Output the (x, y) coordinate of the center of the cell containing the given text.  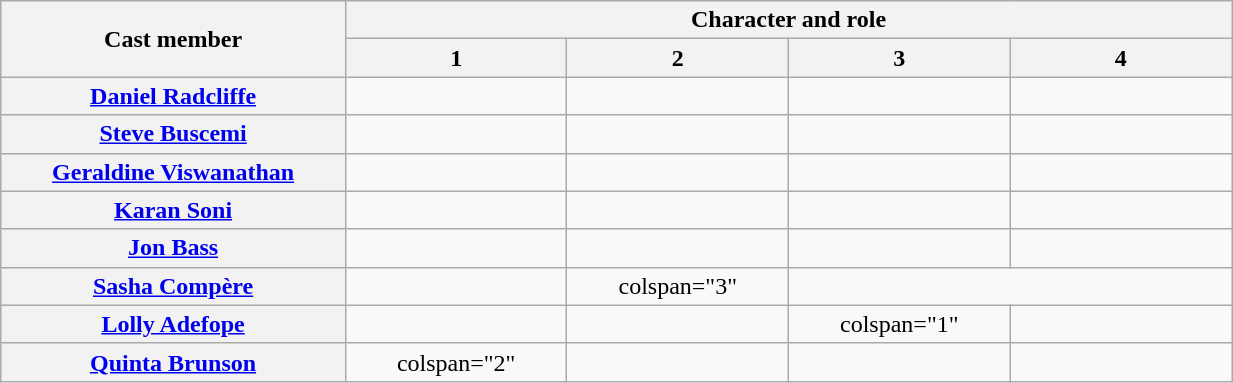
Karan Soni (174, 210)
Quinta Brunson (174, 362)
2 (678, 58)
4 (1121, 58)
Geraldine Viswanathan (174, 172)
Steve Buscemi (174, 134)
Lolly Adefope (174, 324)
Sasha Compère (174, 286)
colspan="1" (900, 324)
Jon Bass (174, 248)
Daniel Radcliffe (174, 96)
colspan="2" (456, 362)
colspan="3" (678, 286)
Cast member (174, 39)
Character and role (788, 20)
1 (456, 58)
3 (900, 58)
